Pinpoint the cell where the given text exists, returning its [X, Y] midpoint coordinate. 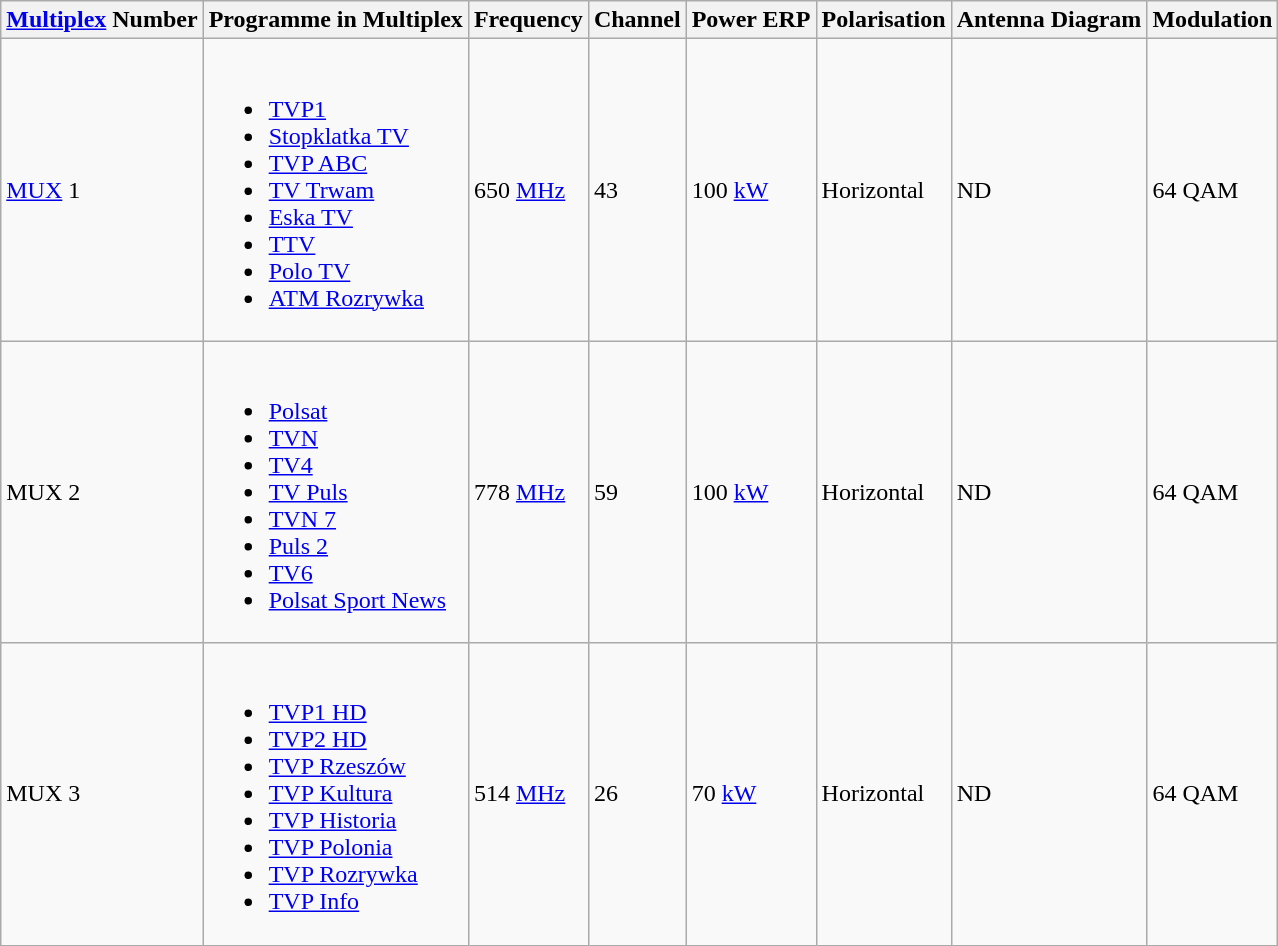
Polarisation [884, 20]
Frequency [528, 20]
70 kW [751, 794]
Power ERP [751, 20]
26 [637, 794]
Antenna Diagram [1049, 20]
778 MHz [528, 492]
Channel [637, 20]
MUX 2 [102, 492]
59 [637, 492]
514 MHz [528, 794]
TVP1 HDTVP2 HDTVP RzeszówTVP KulturaTVP HistoriaTVP PoloniaTVP RozrywkaTVP Info [336, 794]
Modulation [1212, 20]
TVP1Stopklatka TVTVP ABCTV TrwamEska TVTTVPolo TVATM Rozrywka [336, 190]
Programme in Multiplex [336, 20]
43 [637, 190]
Multiplex Number [102, 20]
PolsatTVNTV4TV PulsTVN 7Puls 2TV6Polsat Sport News [336, 492]
MUX 1 [102, 190]
650 MHz [528, 190]
MUX 3 [102, 794]
